Search for the cell housing the specified text and yield its [x, y] center coordinate. 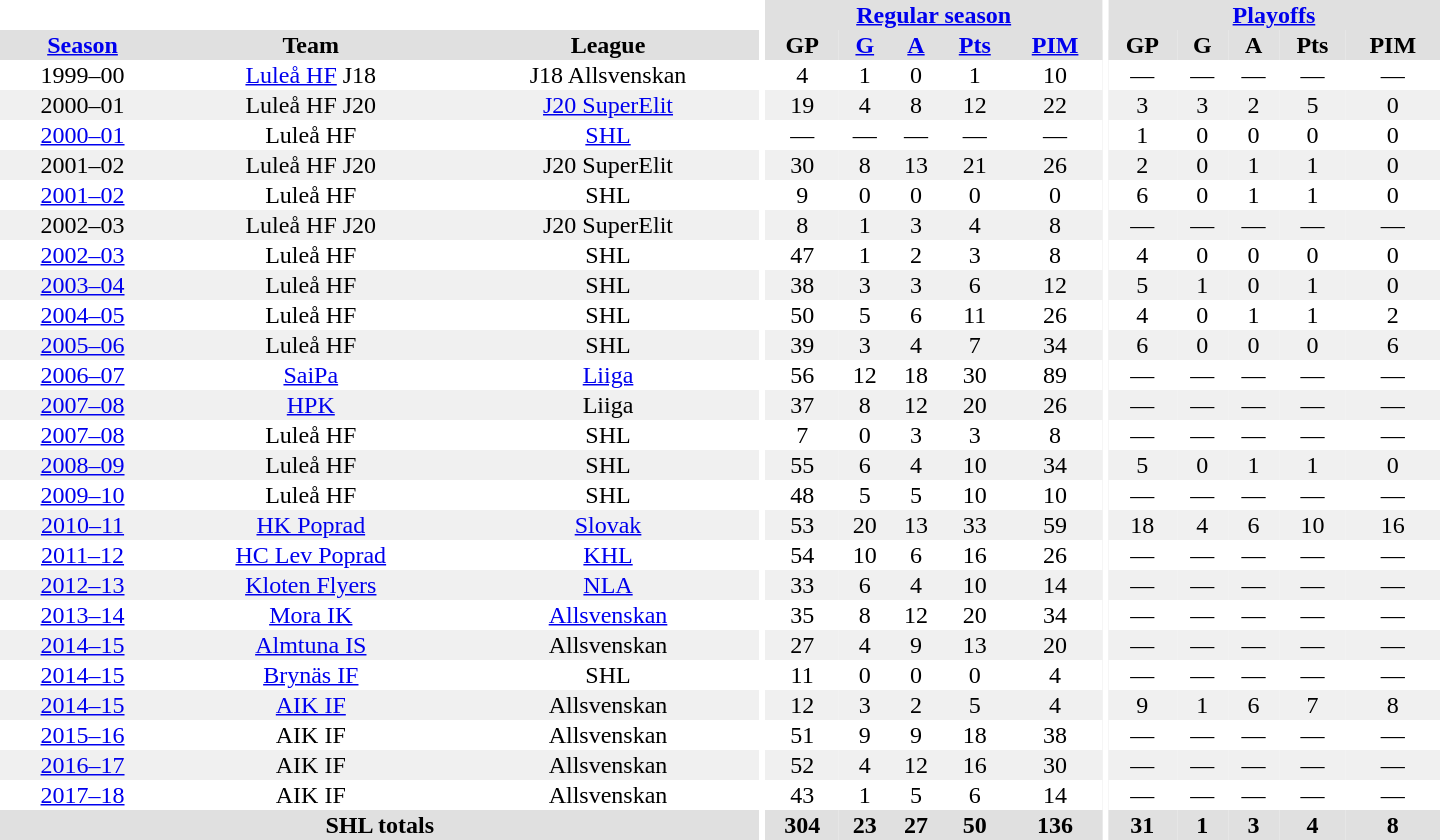
SaiPa [311, 375]
Luleå HF J18 [311, 75]
2012–13 [82, 585]
Regular season [934, 15]
52 [802, 765]
2015–16 [82, 735]
1999–00 [82, 75]
19 [802, 105]
2009–10 [82, 495]
2016–17 [82, 765]
Mora IK [311, 615]
22 [1055, 105]
23 [864, 825]
SHL totals [380, 825]
55 [802, 465]
Brynäs IF [311, 675]
89 [1055, 375]
37 [802, 405]
21 [975, 165]
Team [311, 45]
43 [802, 795]
J18 Allsvenskan [608, 75]
2008–09 [82, 465]
2017–18 [82, 795]
2004–05 [82, 315]
31 [1142, 825]
39 [802, 345]
Season [82, 45]
2011–12 [82, 555]
Almtuna IS [311, 645]
HK Poprad [311, 525]
56 [802, 375]
136 [1055, 825]
47 [802, 255]
Slovak [608, 525]
54 [802, 555]
KHL [608, 555]
2013–14 [82, 615]
2003–04 [82, 285]
HC Lev Poprad [311, 555]
53 [802, 525]
2006–07 [82, 375]
Playoffs [1274, 15]
2005–06 [82, 345]
48 [802, 495]
NLA [608, 585]
Kloten Flyers [311, 585]
HPK [311, 405]
2010–11 [82, 525]
59 [1055, 525]
51 [802, 735]
35 [802, 615]
League [608, 45]
304 [802, 825]
